Pinpoint the cell where the given text exists, returning its [x, y] midpoint coordinate. 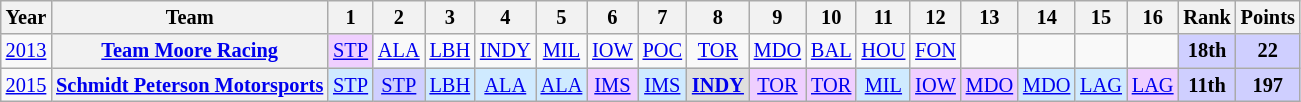
2013 [26, 51]
15 [1101, 17]
18th [1206, 51]
Year [26, 17]
Rank [1206, 17]
8 [718, 17]
2 [399, 17]
Schmidt Peterson Motorsports [190, 85]
Team [190, 17]
3 [450, 17]
22 [1268, 51]
11 [883, 17]
FON [935, 51]
13 [990, 17]
HOU [883, 51]
12 [935, 17]
4 [506, 17]
197 [1268, 85]
BAL [831, 51]
5 [562, 17]
11th [1206, 85]
1 [350, 17]
2015 [26, 85]
9 [778, 17]
16 [1153, 17]
POC [662, 51]
10 [831, 17]
Points [1268, 17]
7 [662, 17]
6 [612, 17]
14 [1046, 17]
Team Moore Racing [190, 51]
